Search for the cell housing the specified text and yield its (X, Y) center coordinate. 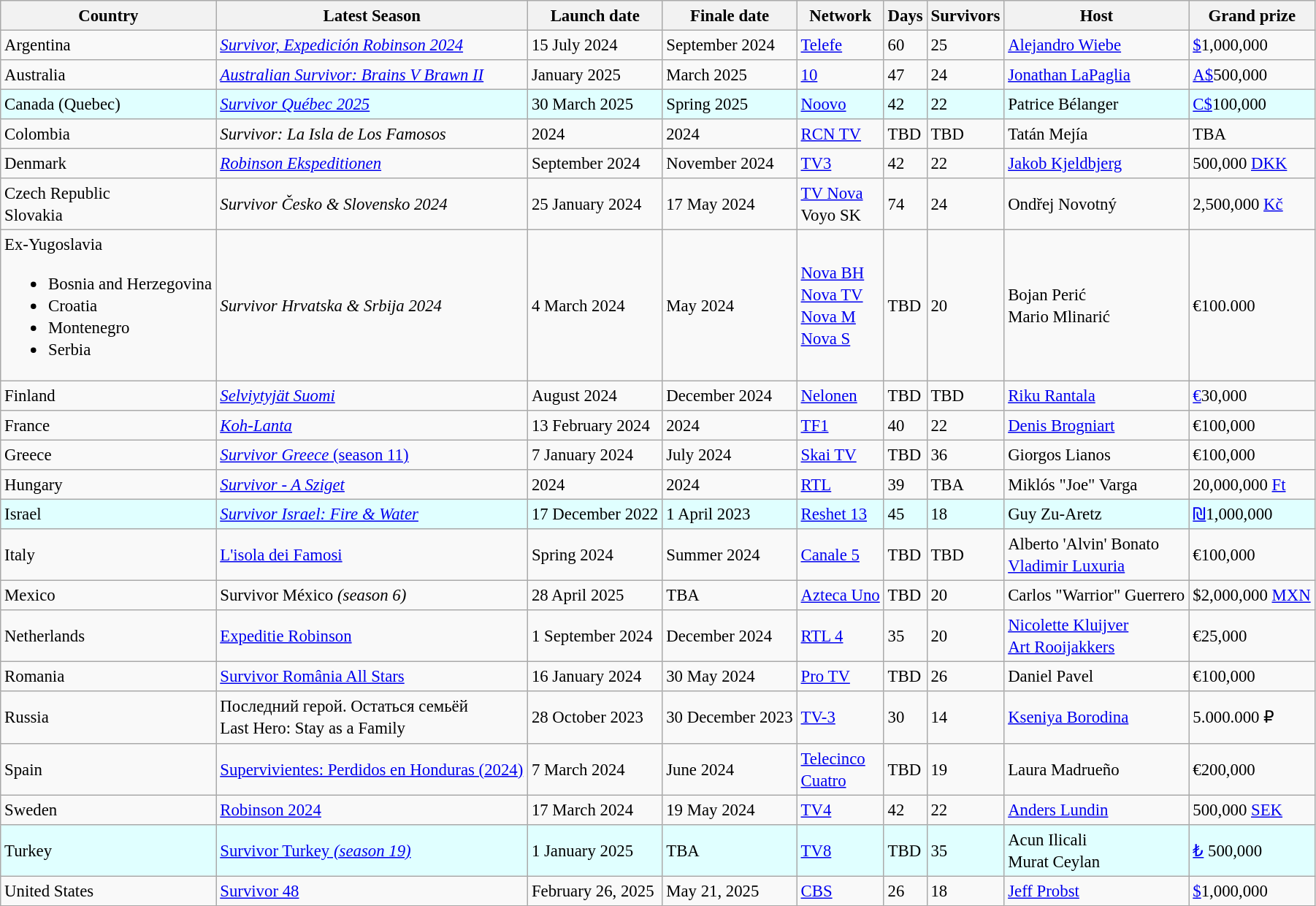
Spring 2025 (730, 105)
500,000 SEK (1252, 810)
Spain (108, 769)
Survivor Hrvatska & Srbija 2024 (372, 305)
Mexico (108, 596)
Romania (108, 677)
Kseniya Borodina (1097, 717)
₺ 500,000 (1252, 850)
Acun IlicaliMurat Ceylan (1097, 850)
16 January 2024 (595, 677)
Survivors (965, 16)
Survivor Turkey (season 19) (372, 850)
Nova BHNova TVNova MNova S (840, 305)
25 (965, 45)
TV4 (840, 810)
Ex-YugoslaviaBosnia and HerzegovinaCroatiaMontenegroSerbia (108, 305)
60 (906, 45)
Anders Lundin (1097, 810)
May 21, 2025 (730, 891)
C$100,000 (1252, 105)
₪1,000,000 (1252, 514)
Laura Madrueño (1097, 769)
Expeditie Robinson (372, 636)
Sweden (108, 810)
Miklós "Joe" Varga (1097, 485)
L'isola dei Famosi (372, 555)
Riku Rantala (1097, 396)
45 (906, 514)
Koh-Lanta (372, 425)
Launch date (595, 16)
RCN TV (840, 134)
May 2024 (730, 305)
39 (906, 485)
4 March 2024 (595, 305)
Survivor: La Isla de Los Famosos (372, 134)
Robinson Ekspeditionen (372, 164)
Italy (108, 555)
€200,000 (1252, 769)
30 December 2023 (730, 717)
19 May 2024 (730, 810)
Australia (108, 75)
74 (906, 205)
Days (906, 16)
Jonathan LaPaglia (1097, 75)
Robinson 2024 (372, 810)
Survivor România All Stars (372, 677)
36 (965, 454)
Canale 5 (840, 555)
30 March 2025 (595, 105)
CBS (840, 891)
Spring 2024 (595, 555)
€100.000 (1252, 305)
47 (906, 75)
7 March 2024 (595, 769)
TV3 (840, 164)
Survivor Greece (season 11) (372, 454)
Skai TV (840, 454)
Survivor, Expedición Robinson 2024 (372, 45)
January 2025 (595, 75)
2,500,000 Kč (1252, 205)
Survivor Česko & Slovensko 2024 (372, 205)
5.000.000 ₽ (1252, 717)
17 March 2024 (595, 810)
Jeff Probst (1097, 891)
Selviytyjät Suomi (372, 396)
Colombia (108, 134)
A$500,000 (1252, 75)
Supervivientes: Perdidos en Honduras (2024) (372, 769)
25 January 2024 (595, 205)
1 September 2024 (595, 636)
Noovo (840, 105)
Bojan PerićMario Mlinarić (1097, 305)
Nelonen (840, 396)
17 December 2022 (595, 514)
TV-3 (840, 717)
Tatán Mejía (1097, 134)
Finale date (730, 16)
Giorgos Lianos (1097, 454)
$2,000,000 MXN (1252, 596)
TelecincoCuatro (840, 769)
Azteca Uno (840, 596)
40 (906, 425)
Host (1097, 16)
TV NovaVoyo SK (840, 205)
30 May 2024 (730, 677)
Survivor 48 (372, 891)
Survivor Québec 2025 (372, 105)
7 January 2024 (595, 454)
Canada (Quebec) (108, 105)
Pro TV (840, 677)
Reshet 13 (840, 514)
€25,000 (1252, 636)
28 October 2023 (595, 717)
Israel (108, 514)
Czech RepublicSlovakia (108, 205)
Russia (108, 717)
Ondřej Novotný (1097, 205)
RTL 4 (840, 636)
14 (965, 717)
Denis Brogniart (1097, 425)
Latest Season (372, 16)
28 April 2025 (595, 596)
Summer 2024 (730, 555)
Carlos "Warrior" Guerrero (1097, 596)
Grand prize (1252, 16)
February 26, 2025 (595, 891)
Survivor México (season 6) (372, 596)
20,000,000 Ft (1252, 485)
Telefe (840, 45)
Argentina (108, 45)
France (108, 425)
Netherlands (108, 636)
500,000 DKK (1252, 164)
1 January 2025 (595, 850)
Greece (108, 454)
Jakob Kjeldbjerg (1097, 164)
RTL (840, 485)
Nicolette KluijverArt Rooijakkers (1097, 636)
United States (108, 891)
13 February 2024 (595, 425)
Guy Zu-Aretz (1097, 514)
10 (840, 75)
Daniel Pavel (1097, 677)
Australian Survivor: Brains V Brawn II (372, 75)
Alejandro Wiebe (1097, 45)
19 (965, 769)
TV8 (840, 850)
Network (840, 16)
Country (108, 16)
Finland (108, 396)
Patrice Bélanger (1097, 105)
15 July 2024 (595, 45)
Turkey (108, 850)
17 May 2024 (730, 205)
June 2024 (730, 769)
August 2024 (595, 396)
Последний герой. Остаться семьёйLast Hero: Stay as a Family (372, 717)
TF1 (840, 425)
July 2024 (730, 454)
Survivor Israel: Fire & Water (372, 514)
November 2024 (730, 164)
Alberto 'Alvin' BonatoVladimir Luxuria (1097, 555)
Hungary (108, 485)
€30,000 (1252, 396)
1 April 2023 (730, 514)
30 (906, 717)
March 2025 (730, 75)
Denmark (108, 164)
Survivor - A Sziget (372, 485)
